From the cell containing the given text, extract its center point as [x, y] coordinate. 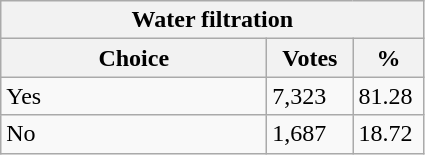
Choice [134, 58]
Yes [134, 96]
1,687 [310, 134]
Water filtration [212, 20]
% [388, 58]
18.72 [388, 134]
7,323 [310, 96]
Votes [310, 58]
No [134, 134]
81.28 [388, 96]
